Return [X, Y] of the center of cell containing provided text 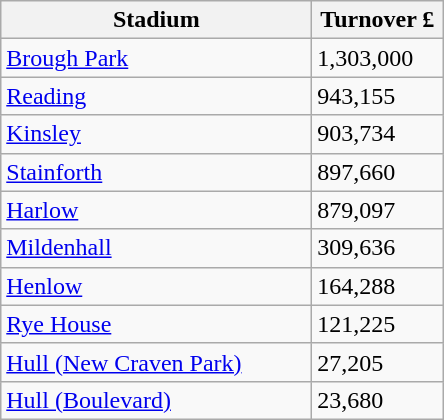
Hull (New Craven Park) [156, 362]
Hull (Boulevard) [156, 400]
Henlow [156, 286]
Mildenhall [156, 248]
27,205 [378, 362]
23,680 [378, 400]
943,155 [378, 96]
Stainforth [156, 172]
Reading [156, 96]
897,660 [378, 172]
Harlow [156, 210]
164,288 [378, 286]
Rye House [156, 324]
121,225 [378, 324]
Brough Park [156, 58]
309,636 [378, 248]
879,097 [378, 210]
Turnover £ [378, 20]
Kinsley [156, 134]
Stadium [156, 20]
903,734 [378, 134]
1,303,000 [378, 58]
